Identify which cell holds the provided text, then report its (X, Y) central coordinate. 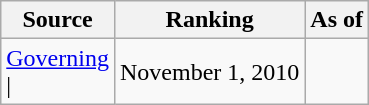
As of (337, 20)
Source (58, 20)
Ranking (209, 20)
Governing| (58, 72)
November 1, 2010 (209, 72)
